Search for the cell housing the specified text and yield its (x, y) center coordinate. 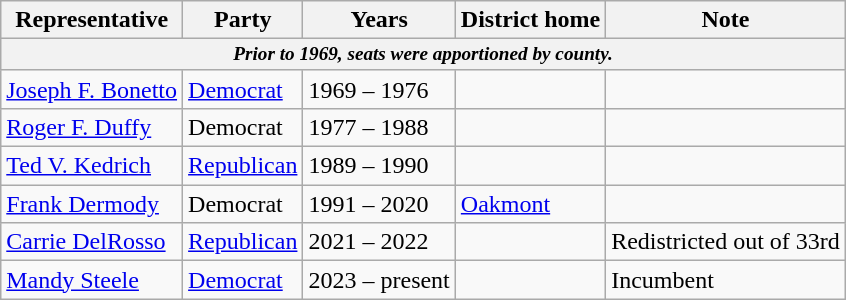
District home (530, 20)
Redistricted out of 33rd (726, 242)
Mandy Steele (92, 280)
Carrie DelRosso (92, 242)
1989 – 1990 (379, 166)
1977 – 1988 (379, 128)
Incumbent (726, 280)
Frank Dermody (92, 204)
Years (379, 20)
Representative (92, 20)
2021 – 2022 (379, 242)
Party (243, 20)
Ted V. Kedrich (92, 166)
Roger F. Duffy (92, 128)
2023 – present (379, 280)
Oakmont (530, 204)
Note (726, 20)
1969 – 1976 (379, 89)
1991 – 2020 (379, 204)
Prior to 1969, seats were apportioned by county. (424, 55)
Joseph F. Bonetto (92, 89)
